Find where the given text appears and provide that cell's center as [X, Y] coordinate. 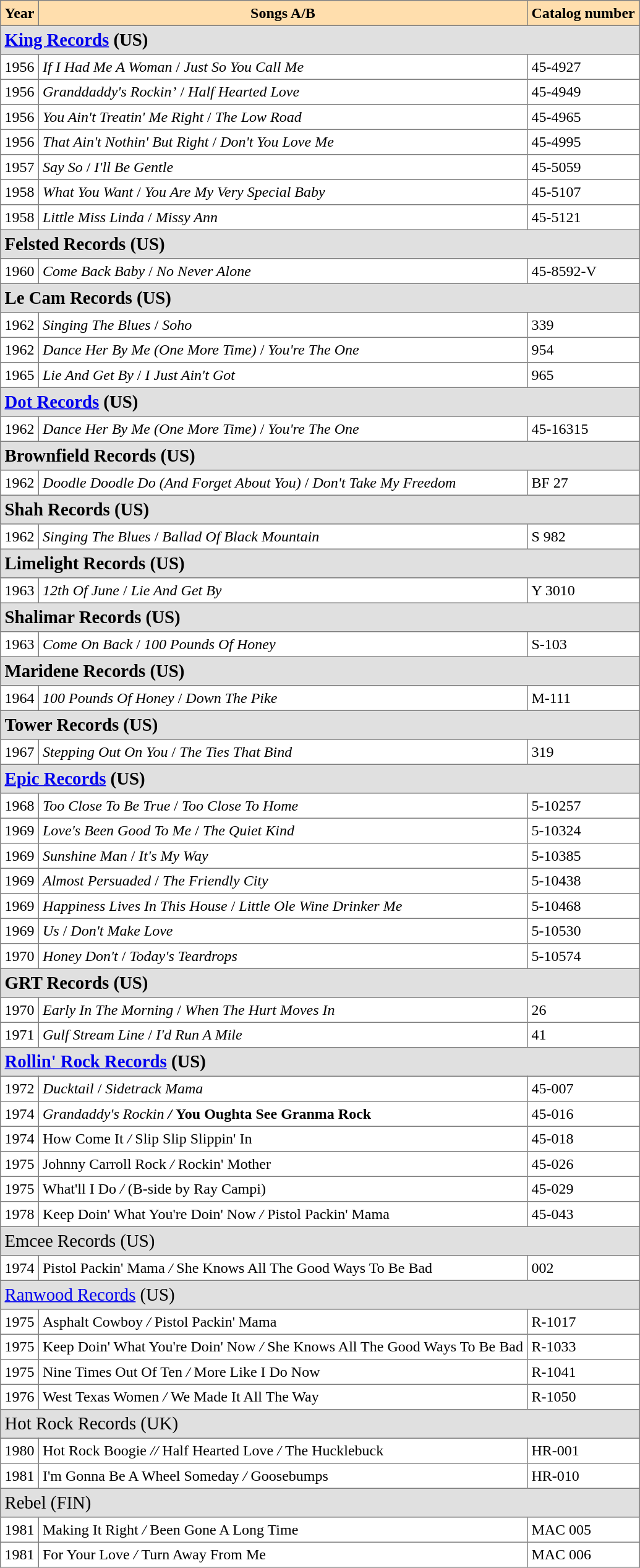
MAC 005 [584, 1530]
Catalog number [584, 13]
Keep Doin' What You're Doin' Now / She Knows All The Good Ways To Be Bad [283, 1346]
Honey Don't / Today's Teardrops [283, 956]
45-5121 [584, 217]
1972 [20, 1088]
1976 [20, 1397]
Too Close To Be True / Too Close To Home [283, 806]
Ducktail / Sidetrack Mama [283, 1088]
Come On Back / 100 Pounds Of Honey [283, 644]
HR-010 [584, 1476]
King Records (US) [320, 40]
Singing The Blues / Soho [283, 325]
5-10530 [584, 931]
S 982 [584, 536]
Rollin' Rock Records (US) [320, 1062]
1964 [20, 698]
For Your Love / Turn Away From Me [283, 1554]
R-1050 [584, 1397]
45-007 [584, 1088]
5-10257 [584, 806]
12th Of June / Lie And Get By [283, 590]
Shalimar Records (US) [320, 617]
Making It Right / Been Gone A Long Time [283, 1530]
HR-001 [584, 1450]
West Texas Women / We Made It All The Way [283, 1397]
M-111 [584, 698]
Maridene Records (US) [320, 671]
Rebel (FIN) [320, 1502]
1971 [20, 1035]
Tower Records (US) [320, 725]
R-1033 [584, 1346]
45-5107 [584, 192]
954 [584, 350]
Lie And Get By / I Just Ain't Got [283, 375]
45-016 [584, 1114]
Sunshine Man / It's My Way [283, 856]
45-8592-V [584, 271]
Stepping Out On You / The Ties That Bind [283, 752]
26 [584, 1010]
S-103 [584, 644]
Us / Don't Make Love [283, 931]
45-4995 [584, 142]
45-4965 [584, 117]
GRT Records (US) [320, 983]
Epic Records (US) [320, 778]
What'll I Do / (B-side by Ray Campi) [283, 1189]
965 [584, 375]
Nine Times Out Of Ten / More Like I Do Now [283, 1372]
Johnny Carroll Rock / Rockin' Mother [283, 1164]
1967 [20, 752]
You Ain't Treatin' Me Right / The Low Road [283, 117]
1960 [20, 271]
100 Pounds Of Honey / Down The Pike [283, 698]
45-026 [584, 1164]
1957 [20, 167]
Dot Records (US) [320, 402]
Love's Been Good To Me / The Quiet Kind [283, 830]
Brownfield Records (US) [320, 455]
That Ain't Nothin' But Right / Don't You Love Me [283, 142]
5-10574 [584, 956]
Year [20, 13]
Emcee Records (US) [320, 1241]
MAC 006 [584, 1554]
Pistol Packin' Mama / She Knows All The Good Ways To Be Bad [283, 1268]
5-10385 [584, 856]
1978 [20, 1214]
Limelight Records (US) [320, 563]
Come Back Baby / No Never Alone [283, 271]
Songs A/B [283, 13]
Hot Rock Boogie // Half Hearted Love / The Hucklebuck [283, 1450]
Happiness Lives In This House / Little Ole Wine Drinker Me [283, 906]
45-018 [584, 1139]
If I Had Me A Woman / Just So You Call Me [283, 67]
How Come It / Slip Slip Slippin' In [283, 1139]
45-029 [584, 1189]
1968 [20, 806]
Early In The Morning / When The Hurt Moves In [283, 1010]
Doodle Doodle Do (And Forget About You) / Don't Take My Freedom [283, 483]
002 [584, 1268]
Y 3010 [584, 590]
Say So / I'll Be Gentle [283, 167]
5-10468 [584, 906]
1980 [20, 1450]
Asphalt Cowboy / Pistol Packin' Mama [283, 1322]
R-1017 [584, 1322]
BF 27 [584, 483]
Gulf Stream Line / I'd Run A Mile [283, 1035]
Almost Persuaded / The Friendly City [283, 881]
Singing The Blues / Ballad Of Black Mountain [283, 536]
Keep Doin' What You're Doin' Now / Pistol Packin' Mama [283, 1214]
Ranwood Records (US) [320, 1294]
45-16315 [584, 429]
Le Cam Records (US) [320, 298]
Little Miss Linda / Missy Ann [283, 217]
5-10324 [584, 830]
339 [584, 325]
5-10438 [584, 881]
Grandaddy's Rockin / You Oughta See Granma Rock [283, 1114]
45-5059 [584, 167]
Shah Records (US) [320, 509]
45-043 [584, 1214]
41 [584, 1035]
Hot Rock Records (UK) [320, 1424]
What You Want / You Are My Very Special Baby [283, 192]
I'm Gonna Be A Wheel Someday / Goosebumps [283, 1476]
45-4949 [584, 92]
319 [584, 752]
1965 [20, 375]
R-1041 [584, 1372]
Felsted Records (US) [320, 244]
Granddaddy's Rockin’ / Half Hearted Love [283, 92]
45-4927 [584, 67]
